Search for the cell housing the specified text and yield its [x, y] center coordinate. 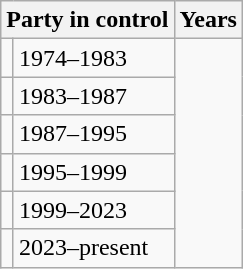
1995–1999 [94, 172]
Party in control [88, 20]
2023–present [94, 248]
1987–1995 [94, 134]
1974–1983 [94, 58]
1999–2023 [94, 210]
1983–1987 [94, 96]
Years [208, 20]
